Locate the cell with the specified text and output its [X, Y] center coordinate. 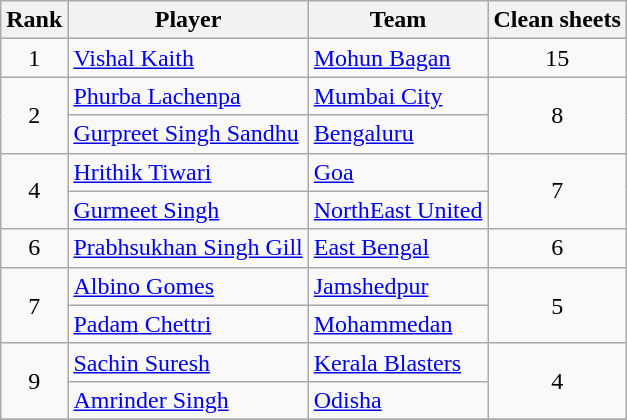
Prabhsukhan Singh Gill [188, 248]
Jamshedpur [398, 286]
Team [398, 20]
Mohun Bagan [398, 58]
Mohammedan [398, 324]
Gurpreet Singh Sandhu [188, 134]
Player [188, 20]
Albino Gomes [188, 286]
Goa [398, 172]
Rank [34, 20]
Gurmeet Singh [188, 210]
15 [557, 58]
NorthEast United [398, 210]
2 [34, 115]
Sachin Suresh [188, 362]
Clean sheets [557, 20]
Padam Chettri [188, 324]
Kerala Blasters [398, 362]
Bengaluru [398, 134]
Hrithik Tiwari [188, 172]
East Bengal [398, 248]
Odisha [398, 400]
9 [34, 381]
Vishal Kaith [188, 58]
Phurba Lachenpa [188, 96]
Amrinder Singh [188, 400]
5 [557, 305]
1 [34, 58]
Mumbai City [398, 96]
8 [557, 115]
